Search for the cell housing the specified text and yield its [x, y] center coordinate. 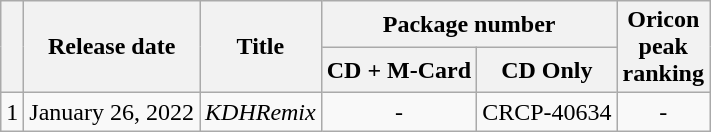
CD + M-Card [398, 70]
CRCP-40634 [547, 112]
January 26, 2022 [112, 112]
Title [261, 47]
Package number [469, 24]
KDHRemix [261, 112]
CD Only [547, 70]
Oriconpeakranking [663, 47]
Release date [112, 47]
1 [12, 112]
